Search for the cell housing the specified text and yield its (x, y) center coordinate. 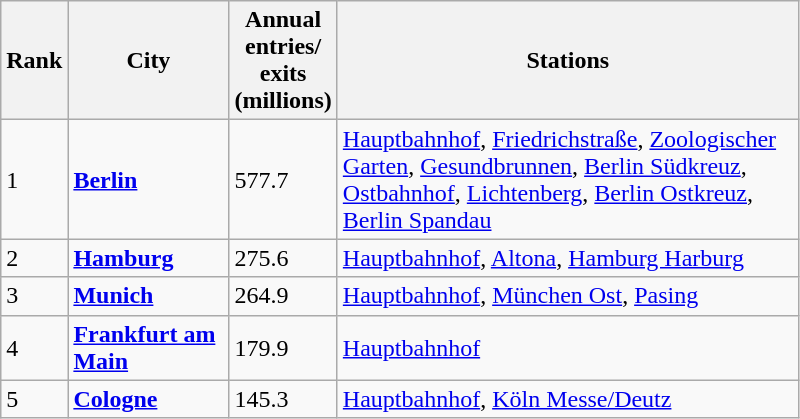
Annualentries/exits(millions) (283, 60)
Hauptbahnhof, Köln Messe/Deutz (568, 399)
Munich (148, 296)
Cologne (148, 399)
145.3 (283, 399)
Hauptbahnhof, Friedrichstraße, Zoologischer Garten, Gesundbrunnen, Berlin Südkreuz, Ostbahnhof, Lichtenberg, Berlin Ostkreuz, Berlin Spandau (568, 180)
City (148, 60)
Hauptbahnhof, Altona, Hamburg Harburg (568, 258)
3 (34, 296)
Hauptbahnhof (568, 348)
275.6 (283, 258)
4 (34, 348)
2 (34, 258)
Hamburg (148, 258)
179.9 (283, 348)
Berlin (148, 180)
577.7 (283, 180)
Stations (568, 60)
Frankfurt am Main (148, 348)
264.9 (283, 296)
Hauptbahnhof, München Ost, Pasing (568, 296)
1 (34, 180)
5 (34, 399)
Rank (34, 60)
